For the text-containing cell, return its midpoint in (X, Y) coordinate format. 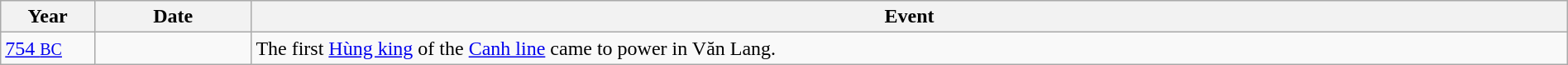
Event (910, 17)
The first Hùng king of the Canh line came to power in Văn Lang. (910, 48)
Date (172, 17)
754 BC (48, 48)
Year (48, 17)
